Scan for the cell matching the given text and deliver its (x, y) coordinate at center. 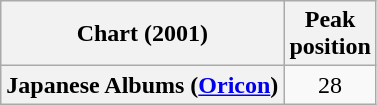
28 (330, 85)
Chart (2001) (142, 34)
Peak position (330, 34)
Japanese Albums (Oricon) (142, 85)
